From the cell containing the given text, extract its center point as [x, y] coordinate. 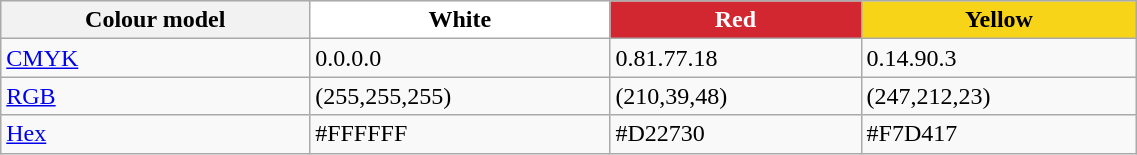
Colour model [156, 20]
(247,212,23) [999, 96]
#FFFFFF [460, 134]
0.14.90.3 [999, 58]
(210,39,48) [736, 96]
#F7D417 [999, 134]
(255,255,255) [460, 96]
Red [736, 20]
White [460, 20]
RGB [156, 96]
Yellow [999, 20]
0.81.77.18 [736, 58]
CMYK [156, 58]
0.0.0.0 [460, 58]
#D22730 [736, 134]
Hex [156, 134]
